Identify which cell holds the provided text, then report its [x, y] central coordinate. 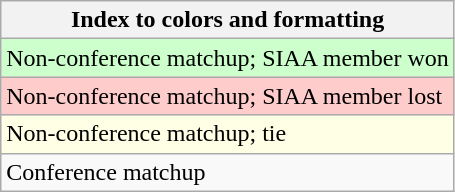
Non-conference matchup; tie [228, 134]
Non-conference matchup; SIAA member won [228, 58]
Conference matchup [228, 172]
Non-conference matchup; SIAA member lost [228, 96]
Index to colors and formatting [228, 20]
